Capture the cell that displays the provided text and extract its [x, y] central coordinate. 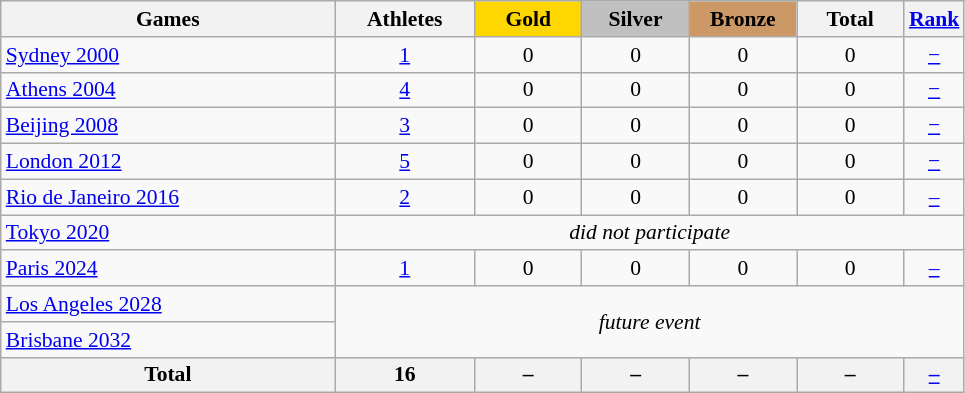
Beijing 2008 [168, 126]
Athletes [405, 19]
3 [405, 126]
16 [405, 375]
Silver [636, 19]
did not participate [650, 233]
Los Angeles 2028 [168, 304]
Bronze [742, 19]
Sydney 2000 [168, 55]
Rio de Janeiro 2016 [168, 197]
5 [405, 162]
London 2012 [168, 162]
Paris 2024 [168, 269]
Brisbane 2032 [168, 340]
Rank [934, 19]
Athens 2004 [168, 90]
future event [650, 322]
4 [405, 90]
Gold [528, 19]
Games [168, 19]
2 [405, 197]
Tokyo 2020 [168, 233]
